Find where the given text appears and provide that cell's center as [X, Y] coordinate. 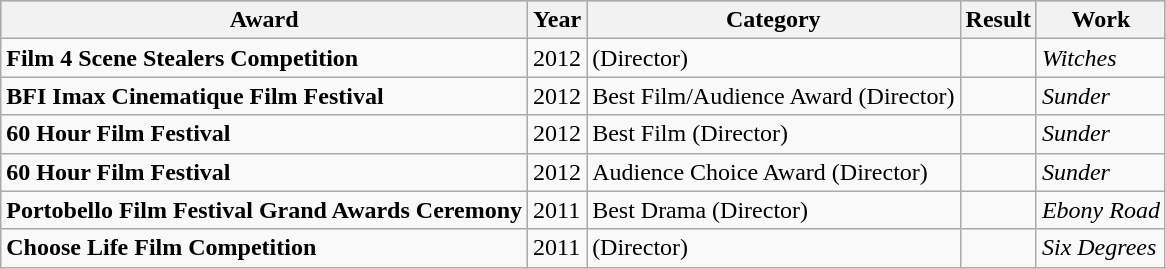
Film 4 Scene Stealers Competition [264, 58]
Six Degrees [1100, 248]
Best Film/Audience Award (Director) [774, 96]
Award [264, 20]
Choose Life Film Competition [264, 248]
Ebony Road [1100, 210]
Work [1100, 20]
Best Drama (Director) [774, 210]
Category [774, 20]
Portobello Film Festival Grand Awards Ceremony [264, 210]
BFI Imax Cinematique Film Festival [264, 96]
Witches [1100, 58]
Best Film (Director) [774, 134]
Audience Choice Award (Director) [774, 172]
Year [558, 20]
Result [998, 20]
